From the cell containing the given text, extract its center point as [X, Y] coordinate. 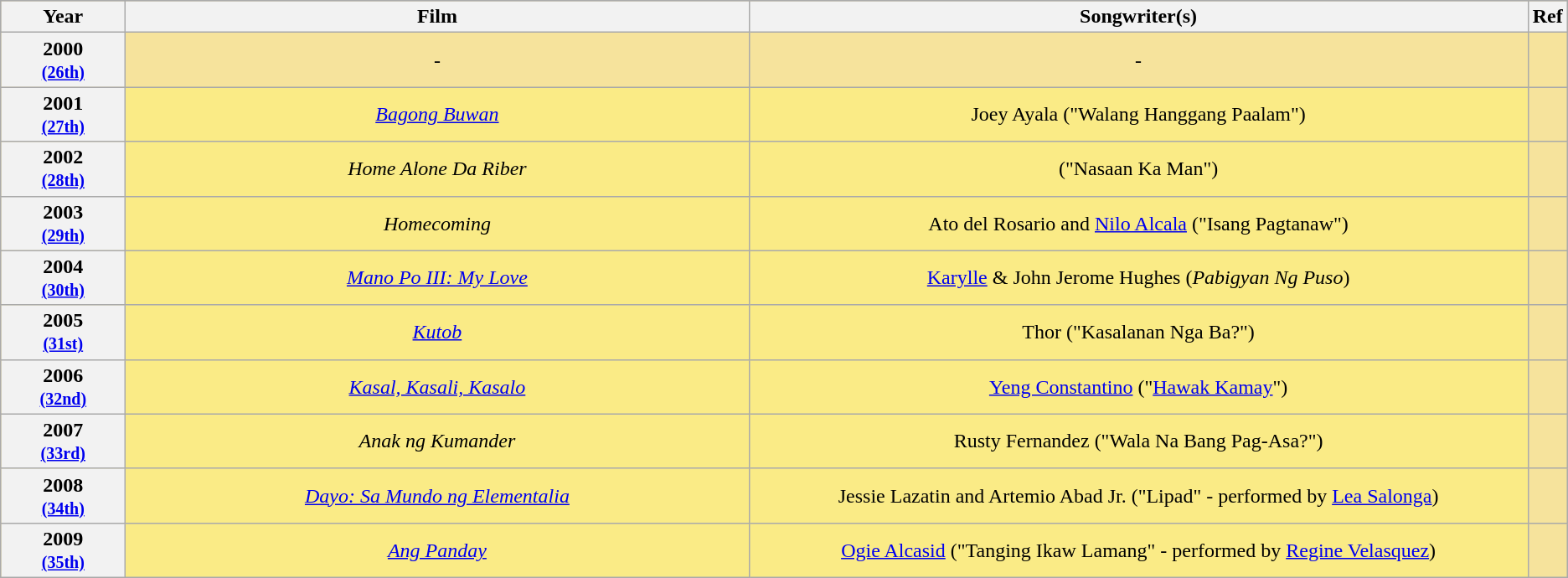
Homecoming [437, 223]
Karylle & John Jerome Hughes (Pabigyan Ng Puso) [1138, 278]
2006 (32nd) [64, 387]
2004 (30th) [64, 278]
2000 (26th) [64, 60]
Home Alone Da Riber [437, 169]
2003 (29th) [64, 223]
2007 (33rd) [64, 441]
Dayo: Sa Mundo ng Elementalia [437, 496]
Kutob [437, 332]
Rusty Fernandez ("Wala Na Bang Pag-Asa?") [1138, 441]
Year [64, 17]
Ref [1548, 17]
Mano Po III: My Love [437, 278]
("Nasaan Ka Man") [1138, 169]
Ogie Alcasid ("Tanging Ikaw Lamang" - performed by Regine Velasquez) [1138, 550]
Ato del Rosario and Nilo Alcala ("Isang Pagtanaw") [1138, 223]
2008 (34th) [64, 496]
Anak ng Kumander [437, 441]
2002 (28th) [64, 169]
Thor ("Kasalanan Nga Ba?") [1138, 332]
Jessie Lazatin and Artemio Abad Jr. ("Lipad" - performed by Lea Salonga) [1138, 496]
Joey Ayala ("Walang Hanggang Paalam") [1138, 114]
2009 (35th) [64, 550]
Film [437, 17]
Bagong Buwan [437, 114]
Kasal, Kasali, Kasalo [437, 387]
2001 (27th) [64, 114]
Yeng Constantino ("Hawak Kamay") [1138, 387]
Songwriter(s) [1138, 17]
2005 (31st) [64, 332]
Ang Panday [437, 550]
